Search for the cell housing the specified text and yield its (x, y) center coordinate. 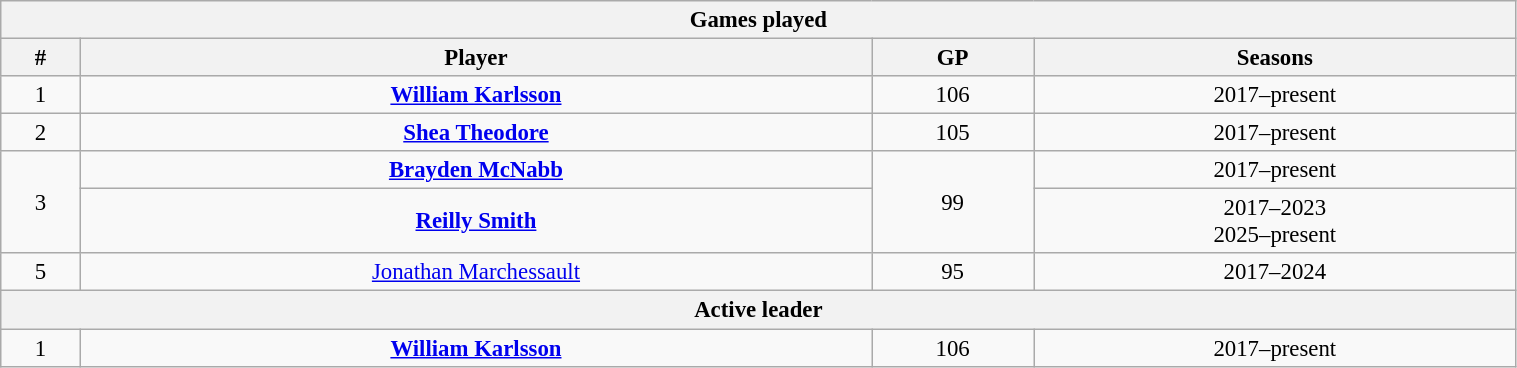
Reilly Smith (476, 222)
Player (476, 58)
95 (953, 273)
2017–20232025–present (1275, 222)
99 (953, 202)
Brayden McNabb (476, 170)
# (41, 58)
Games played (758, 20)
3 (41, 202)
5 (41, 273)
Shea Theodore (476, 133)
Active leader (758, 310)
2 (41, 133)
2017–2024 (1275, 273)
GP (953, 58)
105 (953, 133)
Seasons (1275, 58)
Jonathan Marchessault (476, 273)
